Output the [x, y] coordinate of the center of the cell containing the given text.  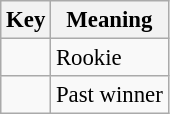
Meaning [110, 20]
Key [26, 20]
Past winner [110, 95]
Rookie [110, 58]
